Find where the given text appears and provide that cell's center as [X, Y] coordinate. 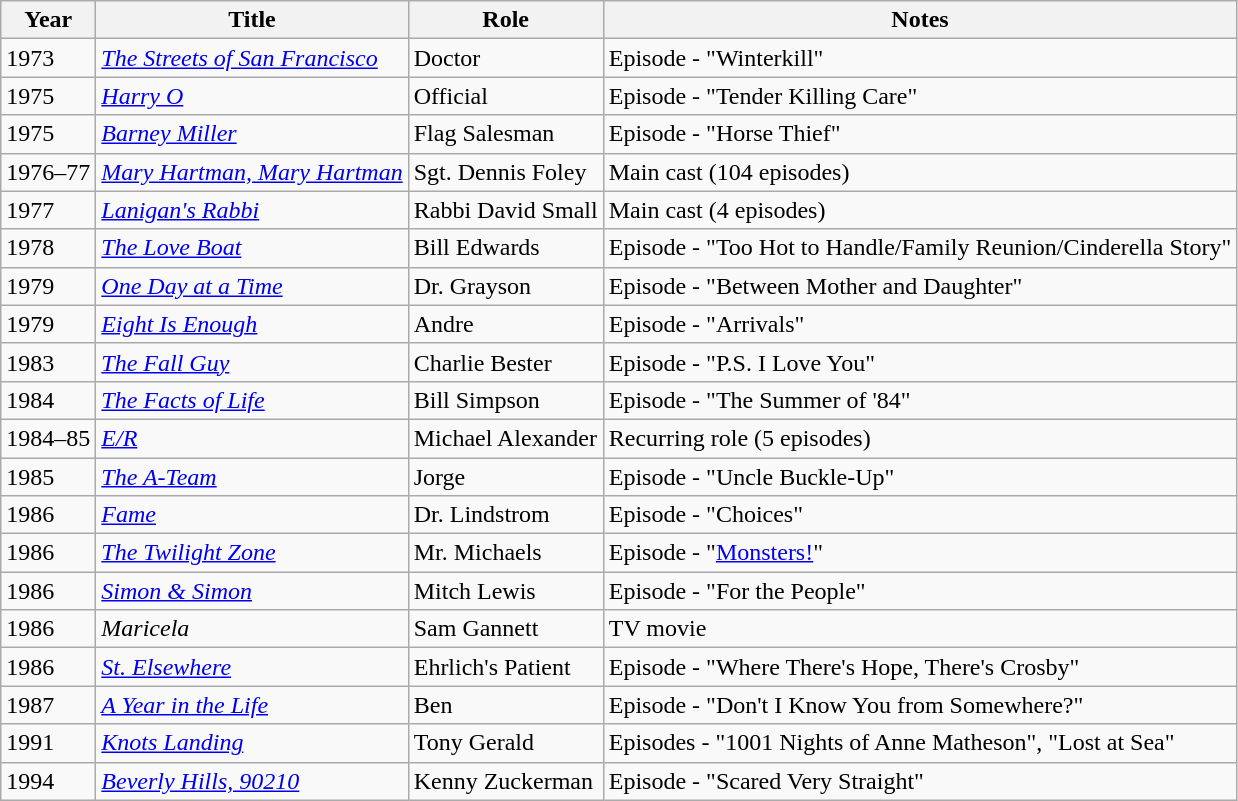
1994 [48, 781]
The Facts of Life [252, 400]
The Love Boat [252, 248]
1976–77 [48, 172]
Main cast (104 episodes) [920, 172]
The Streets of San Francisco [252, 58]
Ben [506, 705]
1984–85 [48, 438]
Knots Landing [252, 743]
1991 [48, 743]
Official [506, 96]
Rabbi David Small [506, 210]
Eight Is Enough [252, 324]
Mary Hartman, Mary Hartman [252, 172]
Episode - "P.S. I Love You" [920, 362]
Sam Gannett [506, 629]
Andre [506, 324]
Episode - "Horse Thief" [920, 134]
Episode - "Scared Very Straight" [920, 781]
The A-Team [252, 477]
Bill Edwards [506, 248]
One Day at a Time [252, 286]
Episode - "Too Hot to Handle/Family Reunion/Cinderella Story" [920, 248]
Flag Salesman [506, 134]
Episode - "Where There's Hope, There's Crosby" [920, 667]
Dr. Grayson [506, 286]
TV movie [920, 629]
Episode - "Arrivals" [920, 324]
Role [506, 20]
A Year in the Life [252, 705]
Mr. Michaels [506, 553]
The Fall Guy [252, 362]
Maricela [252, 629]
Charlie Bester [506, 362]
Recurring role (5 episodes) [920, 438]
Ehrlich's Patient [506, 667]
Simon & Simon [252, 591]
1985 [48, 477]
Bill Simpson [506, 400]
Title [252, 20]
Fame [252, 515]
Lanigan's Rabbi [252, 210]
Kenny Zuckerman [506, 781]
Dr. Lindstrom [506, 515]
1978 [48, 248]
Episode - "Monsters!" [920, 553]
Episode - "The Summer of '84" [920, 400]
Doctor [506, 58]
Michael Alexander [506, 438]
Episodes - "1001 Nights of Anne Matheson", "Lost at Sea" [920, 743]
1984 [48, 400]
Tony Gerald [506, 743]
Notes [920, 20]
Jorge [506, 477]
The Twilight Zone [252, 553]
St. Elsewhere [252, 667]
Mitch Lewis [506, 591]
Episode - "Choices" [920, 515]
1973 [48, 58]
Episode - "Between Mother and Daughter" [920, 286]
Episode - "Tender Killing Care" [920, 96]
Episode - "For the People" [920, 591]
1977 [48, 210]
Harry O [252, 96]
Episode - "Uncle Buckle-Up" [920, 477]
Episode - "Don't I Know You from Somewhere?" [920, 705]
Episode - "Winterkill" [920, 58]
Beverly Hills, 90210 [252, 781]
Year [48, 20]
1983 [48, 362]
1987 [48, 705]
Sgt. Dennis Foley [506, 172]
E/R [252, 438]
Main cast (4 episodes) [920, 210]
Barney Miller [252, 134]
